From the cell containing the given text, extract its center point as [x, y] coordinate. 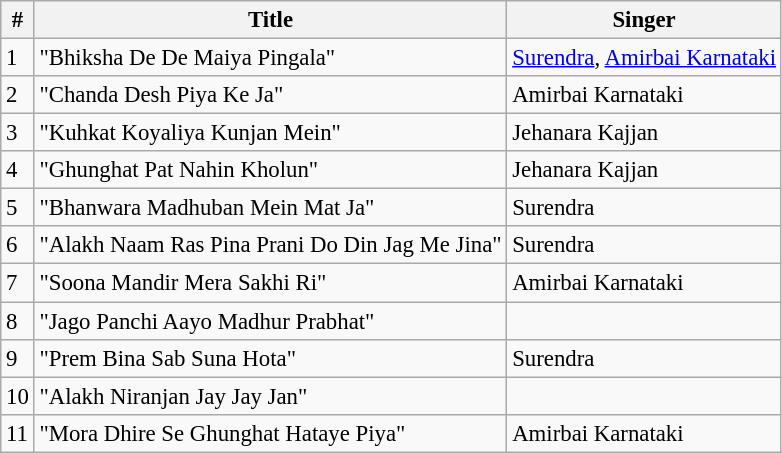
Singer [644, 20]
8 [18, 321]
"Jago Panchi Aayo Madhur Prabhat" [270, 321]
9 [18, 358]
"Kuhkat Koyaliya Kunjan Mein" [270, 133]
6 [18, 245]
1 [18, 58]
"Bhiksha De De Maiya Pingala" [270, 58]
"Chanda Desh Piya Ke Ja" [270, 95]
"Mora Dhire Se Ghunghat Hataye Piya" [270, 433]
# [18, 20]
"Bhanwara Madhuban Mein Mat Ja" [270, 208]
Surendra, Amirbai Karnataki [644, 58]
10 [18, 396]
4 [18, 170]
2 [18, 95]
"Soona Mandir Mera Sakhi Ri" [270, 283]
7 [18, 283]
"Prem Bina Sab Suna Hota" [270, 358]
"Ghunghat Pat Nahin Kholun" [270, 170]
5 [18, 208]
Title [270, 20]
11 [18, 433]
"Alakh Niranjan Jay Jay Jan" [270, 396]
"Alakh Naam Ras Pina Prani Do Din Jag Me Jina" [270, 245]
3 [18, 133]
